For the text-containing cell, return its midpoint in [X, Y] coordinate format. 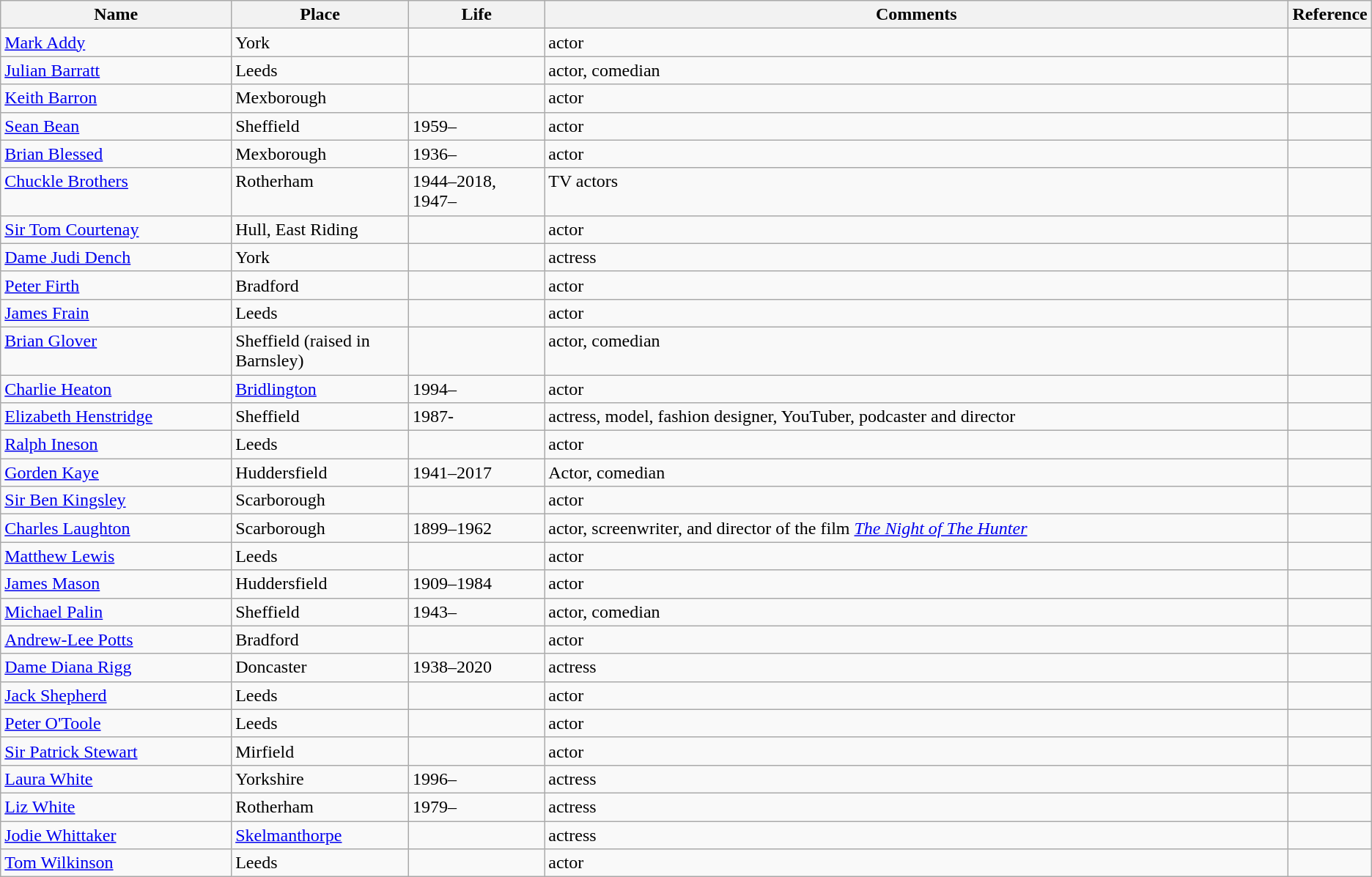
Doncaster [320, 667]
Mark Addy [116, 42]
Actor, comedian [916, 473]
Liz White [116, 807]
1909–1984 [476, 584]
Sir Ben Kingsley [116, 500]
1938–2020 [476, 667]
Comments [916, 15]
Sir Patrick Stewart [116, 751]
Life [476, 15]
Place [320, 15]
Peter Firth [116, 285]
Matthew Lewis [116, 556]
Dame Judi Dench [116, 257]
Mirfield [320, 751]
1936– [476, 154]
Dame Diana Rigg [116, 667]
Jack Shepherd [116, 695]
Andrew-Lee Potts [116, 640]
Michael Palin [116, 612]
Sir Tom Courtenay [116, 229]
Tom Wilkinson [116, 863]
Brian Blessed [116, 154]
TV actors [916, 192]
Brian Glover [116, 350]
Jodie Whittaker [116, 835]
1979– [476, 807]
1987- [476, 417]
1943– [476, 612]
Gorden Kaye [116, 473]
Laura White [116, 779]
Charles Laughton [116, 528]
Yorkshire [320, 779]
Bridlington [320, 389]
Peter O'Toole [116, 723]
1959– [476, 126]
James Mason [116, 584]
1996– [476, 779]
Hull, East Riding [320, 229]
Sean Bean [116, 126]
Chuckle Brothers [116, 192]
Elizabeth Henstridge [116, 417]
actress, model, fashion designer, YouTuber, podcaster and director [916, 417]
1941–2017 [476, 473]
James Frain [116, 313]
Charlie Heaton [116, 389]
1899–1962 [476, 528]
Name [116, 15]
1944–2018, 1947– [476, 192]
Keith Barron [116, 98]
1994– [476, 389]
Skelmanthorpe [320, 835]
actor, screenwriter, and director of the film The Night of The Hunter [916, 528]
Julian Barratt [116, 70]
Sheffield (raised in Barnsley) [320, 350]
Ralph Ineson [116, 445]
Reference [1329, 15]
